Provide the [x, y] coordinate of the cell's center where the given text is located.  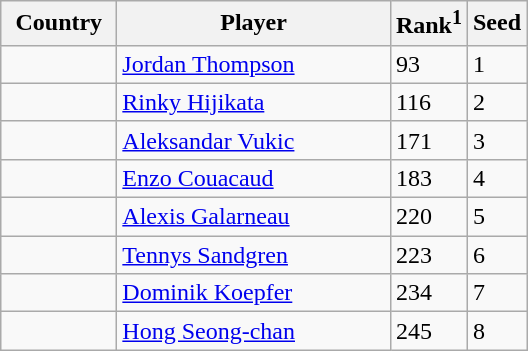
Aleksandar Vukic [254, 140]
Seed [496, 24]
171 [428, 140]
Rinky Hijikata [254, 102]
Player [254, 24]
Country [59, 24]
5 [496, 217]
234 [428, 293]
6 [496, 255]
3 [496, 140]
245 [428, 331]
4 [496, 178]
93 [428, 64]
223 [428, 255]
Hong Seong-chan [254, 331]
Jordan Thompson [254, 64]
Dominik Koepfer [254, 293]
2 [496, 102]
Tennys Sandgren [254, 255]
183 [428, 178]
7 [496, 293]
Rank1 [428, 24]
8 [496, 331]
220 [428, 217]
116 [428, 102]
1 [496, 64]
Enzo Couacaud [254, 178]
Alexis Galarneau [254, 217]
